Return the [X, Y] coordinate for the center point of the cell that contains the specified text.  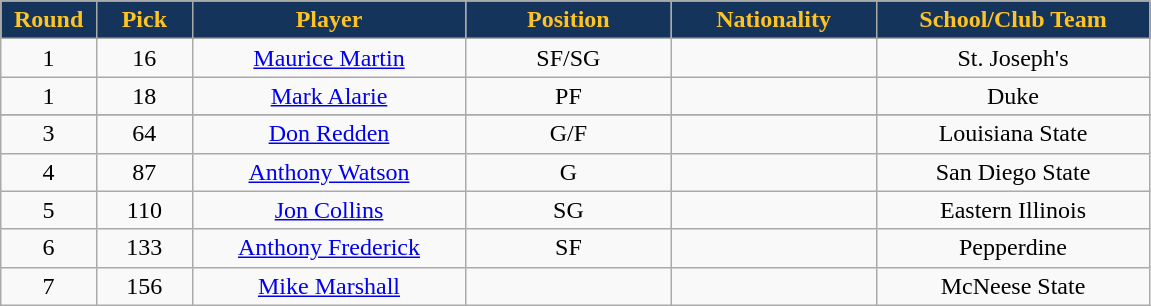
Pepperdine [1013, 248]
Don Redden [329, 134]
G/F [568, 134]
16 [144, 58]
Maurice Martin [329, 58]
SF [568, 248]
PF [568, 96]
Round [49, 20]
G [568, 172]
Mark Alarie [329, 96]
6 [49, 248]
87 [144, 172]
5 [49, 210]
Nationality [774, 20]
110 [144, 210]
San Diego State [1013, 172]
SG [568, 210]
156 [144, 286]
St. Joseph's [1013, 58]
Anthony Watson [329, 172]
Anthony Frederick [329, 248]
Player [329, 20]
Pick [144, 20]
School/Club Team [1013, 20]
Position [568, 20]
64 [144, 134]
4 [49, 172]
133 [144, 248]
Duke [1013, 96]
18 [144, 96]
7 [49, 286]
3 [49, 134]
SF/SG [568, 58]
Mike Marshall [329, 286]
Eastern Illinois [1013, 210]
Louisiana State [1013, 134]
Jon Collins [329, 210]
McNeese State [1013, 286]
